Search for the cell housing the specified text and yield its [x, y] center coordinate. 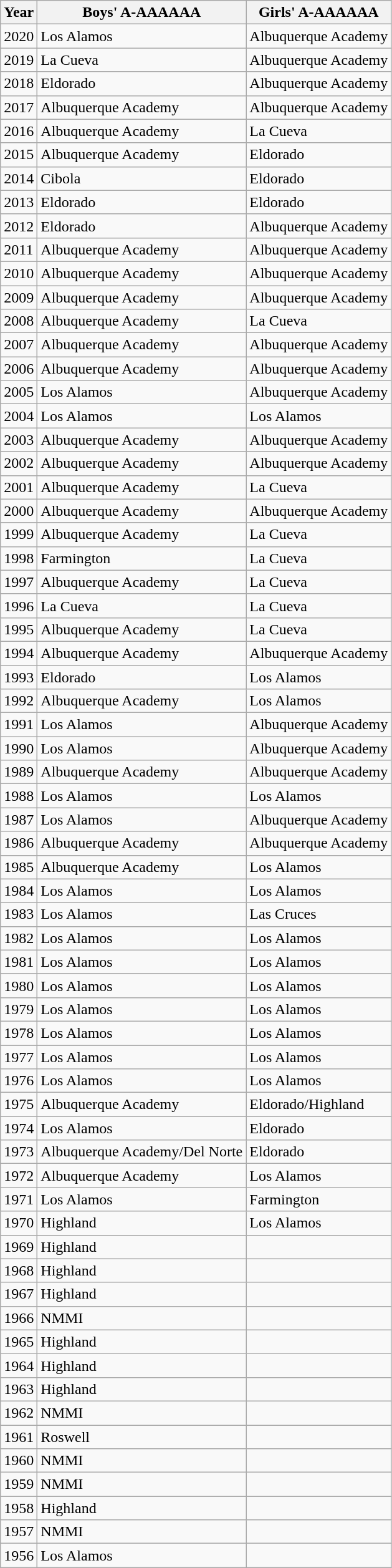
Eldorado/Highland [319, 1105]
2003 [19, 440]
2006 [19, 369]
1998 [19, 558]
2013 [19, 202]
1971 [19, 1199]
1977 [19, 1057]
2002 [19, 463]
1972 [19, 1176]
1991 [19, 725]
2018 [19, 84]
2011 [19, 249]
1995 [19, 629]
2014 [19, 178]
1984 [19, 891]
1961 [19, 1436]
1963 [19, 1389]
1964 [19, 1365]
2020 [19, 36]
1978 [19, 1033]
1992 [19, 701]
2008 [19, 321]
2015 [19, 155]
2019 [19, 60]
Las Cruces [319, 914]
2016 [19, 131]
1956 [19, 1556]
1969 [19, 1247]
1979 [19, 1009]
1970 [19, 1223]
1996 [19, 606]
1986 [19, 843]
Girls' A-AAAAAA [319, 12]
1958 [19, 1508]
1988 [19, 796]
1987 [19, 820]
2005 [19, 392]
1959 [19, 1484]
2009 [19, 298]
2001 [19, 487]
1997 [19, 582]
1967 [19, 1294]
Roswell [142, 1436]
1974 [19, 1128]
1983 [19, 914]
1965 [19, 1342]
1989 [19, 772]
1976 [19, 1081]
2004 [19, 416]
Albuquerque Academy/Del Norte [142, 1152]
2012 [19, 226]
1957 [19, 1532]
1994 [19, 653]
1973 [19, 1152]
1960 [19, 1461]
1985 [19, 867]
2007 [19, 345]
2017 [19, 107]
1999 [19, 535]
1981 [19, 962]
2000 [19, 511]
1962 [19, 1413]
2010 [19, 273]
Cibola [142, 178]
1975 [19, 1105]
1993 [19, 677]
1966 [19, 1318]
1968 [19, 1270]
Year [19, 12]
1980 [19, 985]
1990 [19, 748]
1982 [19, 938]
Boys' A-AAAAAA [142, 12]
